Search for the cell housing the specified text and yield its [X, Y] center coordinate. 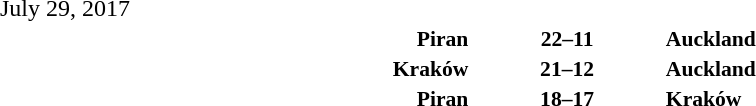
21–12 [568, 68]
22–11 [568, 38]
